Provide the [X, Y] coordinate of the cell's center where the given text is located.  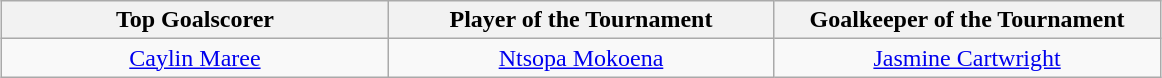
Caylin Maree [195, 58]
Player of the Tournament [581, 20]
Jasmine Cartwright [967, 58]
Goalkeeper of the Tournament [967, 20]
Ntsopa Mokoena [581, 58]
Top Goalscorer [195, 20]
